From the cell containing the given text, extract its center point as (x, y) coordinate. 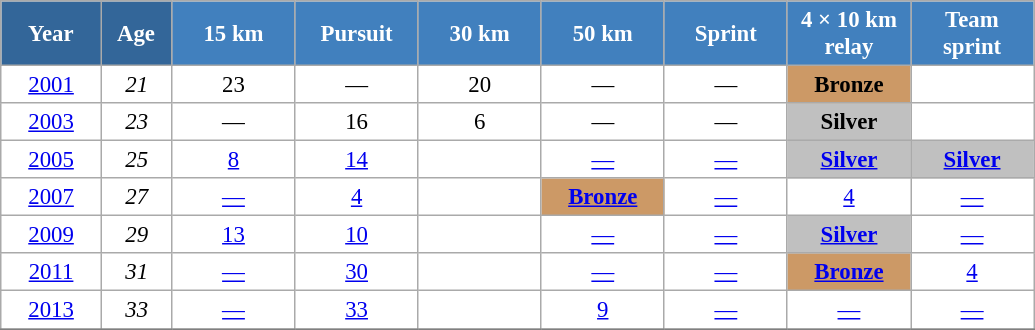
Year (52, 34)
2011 (52, 273)
2007 (52, 197)
13 (234, 235)
21 (136, 85)
50 km (602, 34)
16 (356, 122)
31 (136, 273)
30 (356, 273)
2003 (52, 122)
2001 (52, 85)
15 km (234, 34)
4 × 10 km relay (848, 34)
6 (480, 122)
27 (136, 197)
30 km (480, 34)
Age (136, 34)
20 (480, 85)
8 (234, 160)
2013 (52, 310)
Team sprint (972, 34)
14 (356, 160)
2009 (52, 235)
29 (136, 235)
Sprint (726, 34)
25 (136, 160)
9 (602, 310)
Pursuit (356, 34)
2005 (52, 160)
10 (356, 235)
